Pinpoint the cell where the given text exists, returning its (X, Y) midpoint coordinate. 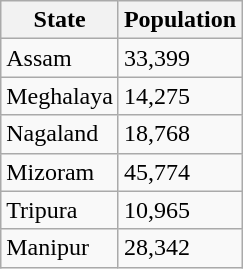
Population (180, 20)
Nagaland (60, 134)
14,275 (180, 96)
Assam (60, 58)
Manipur (60, 248)
33,399 (180, 58)
State (60, 20)
10,965 (180, 210)
Tripura (60, 210)
Meghalaya (60, 96)
28,342 (180, 248)
18,768 (180, 134)
45,774 (180, 172)
Mizoram (60, 172)
